Provide the [x, y] coordinate of the cell's center where the given text is located.  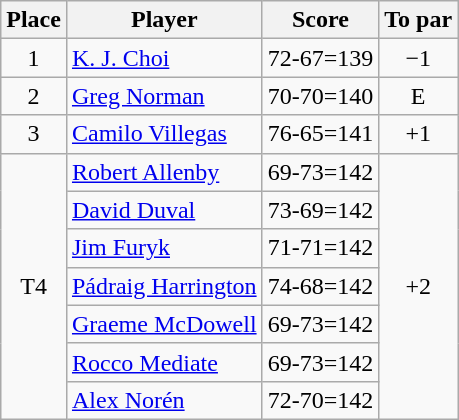
Place [34, 20]
−1 [418, 58]
Score [320, 20]
+1 [418, 134]
+2 [418, 286]
Robert Allenby [164, 172]
3 [34, 134]
To par [418, 20]
Pádraig Harrington [164, 286]
74-68=142 [320, 286]
Jim Furyk [164, 248]
Graeme McDowell [164, 324]
73-69=142 [320, 210]
K. J. Choi [164, 58]
David Duval [164, 210]
1 [34, 58]
Camilo Villegas [164, 134]
Player [164, 20]
Greg Norman [164, 96]
71-71=142 [320, 248]
Rocco Mediate [164, 362]
T4 [34, 286]
70-70=140 [320, 96]
76-65=141 [320, 134]
72-67=139 [320, 58]
72-70=142 [320, 400]
2 [34, 96]
Alex Norén [164, 400]
E [418, 96]
